Determine the [x, y] coordinate at the center of the cell enclosing the given text.  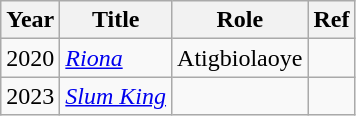
Title [116, 20]
Riona [116, 58]
Slum King [116, 96]
Role [240, 20]
2023 [30, 96]
Atigbiolaoye [240, 58]
Ref [332, 20]
Year [30, 20]
2020 [30, 58]
